Provide the [X, Y] coordinate of the cell's center where the given text is located.  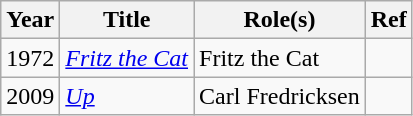
Carl Fredricksen [280, 96]
Ref [388, 20]
Year [30, 20]
2009 [30, 96]
Up [127, 96]
Role(s) [280, 20]
Title [127, 20]
1972 [30, 58]
